Search for the cell housing the specified text and yield its [x, y] center coordinate. 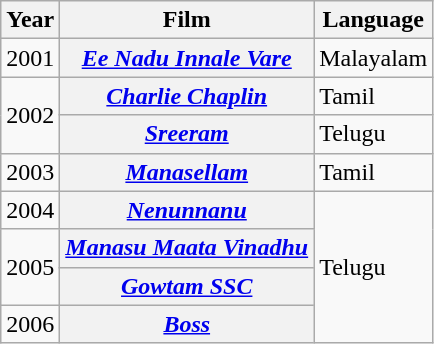
Charlie Chaplin [187, 96]
Sreeram [187, 134]
Ee Nadu Innale Vare [187, 58]
Boss [187, 324]
Manasu Maata Vinadhu [187, 248]
2001 [30, 58]
Gowtam SSC [187, 286]
2005 [30, 267]
Film [187, 20]
2003 [30, 172]
2006 [30, 324]
Year [30, 20]
Language [374, 20]
2002 [30, 115]
Nenunnanu [187, 210]
Manasellam [187, 172]
2004 [30, 210]
Malayalam [374, 58]
